Pinpoint the cell where the given text exists, returning its [x, y] midpoint coordinate. 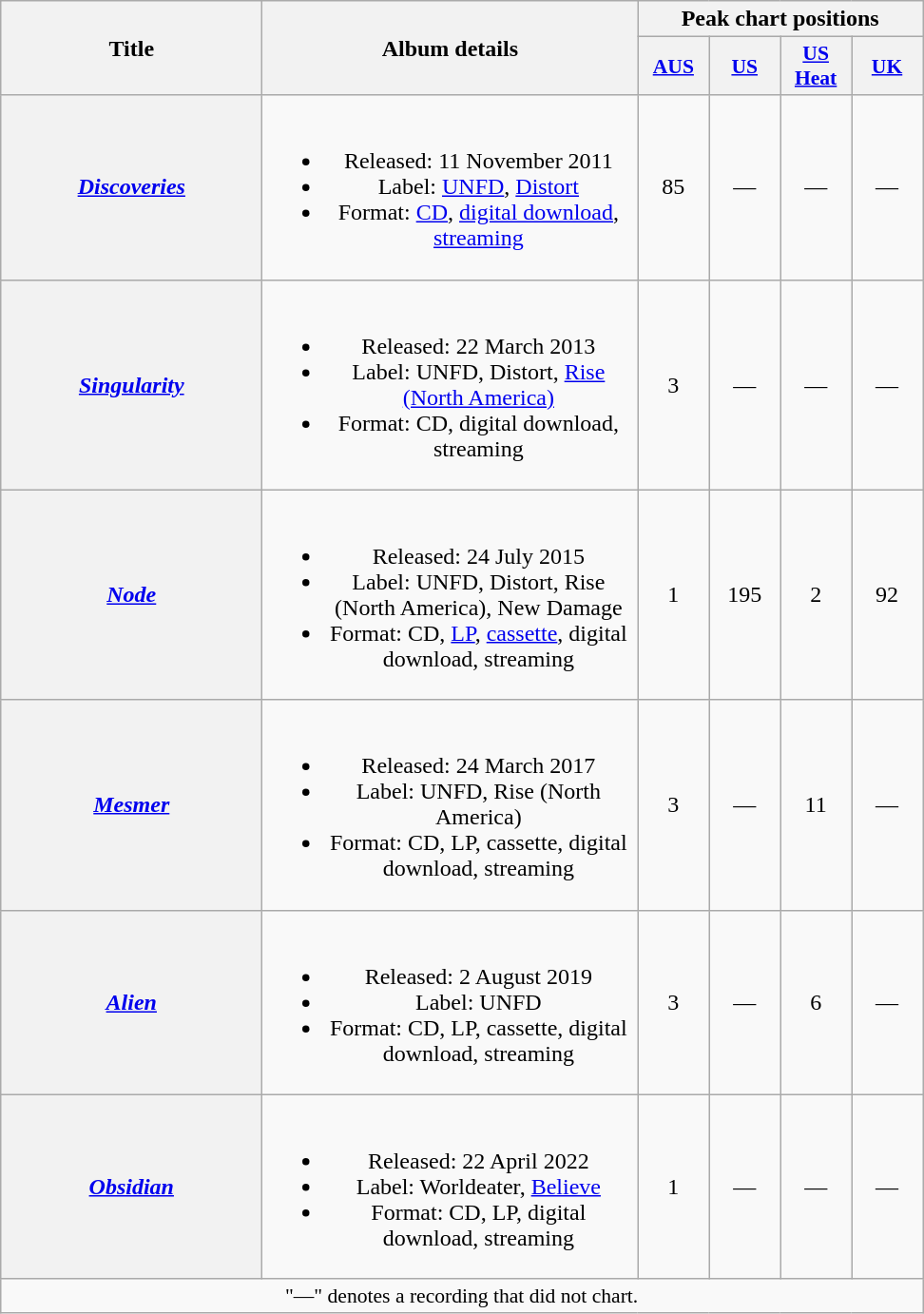
USHeat [816, 67]
11 [816, 804]
Released: 22 April 2022Label: Worldeater, BelieveFormat: CD, LP, digital download, streaming [451, 1187]
Mesmer [131, 804]
Alien [131, 1002]
Singularity [131, 384]
195 [745, 595]
92 [888, 595]
Obsidian [131, 1187]
Node [131, 595]
UK [888, 67]
2 [816, 595]
Title [131, 48]
6 [816, 1002]
85 [673, 187]
Released: 22 March 2013Label: UNFD, Distort, Rise (North America)Format: CD, digital download, streaming [451, 384]
Peak chart positions [780, 19]
US [745, 67]
Discoveries [131, 187]
AUS [673, 67]
Released: 24 July 2015Label: UNFD, Distort, Rise (North America), New DamageFormat: CD, LP, cassette, digital download, streaming [451, 595]
Released: 24 March 2017Label: UNFD, Rise (North America)Format: CD, LP, cassette, digital download, streaming [451, 804]
"—" denotes a recording that did not chart. [462, 1296]
Released: 11 November 2011Label: UNFD, DistortFormat: CD, digital download, streaming [451, 187]
Released: 2 August 2019Label: UNFDFormat: CD, LP, cassette, digital download, streaming [451, 1002]
Album details [451, 48]
